Extract the [X, Y] coordinate from the center of the cell holding the provided text.  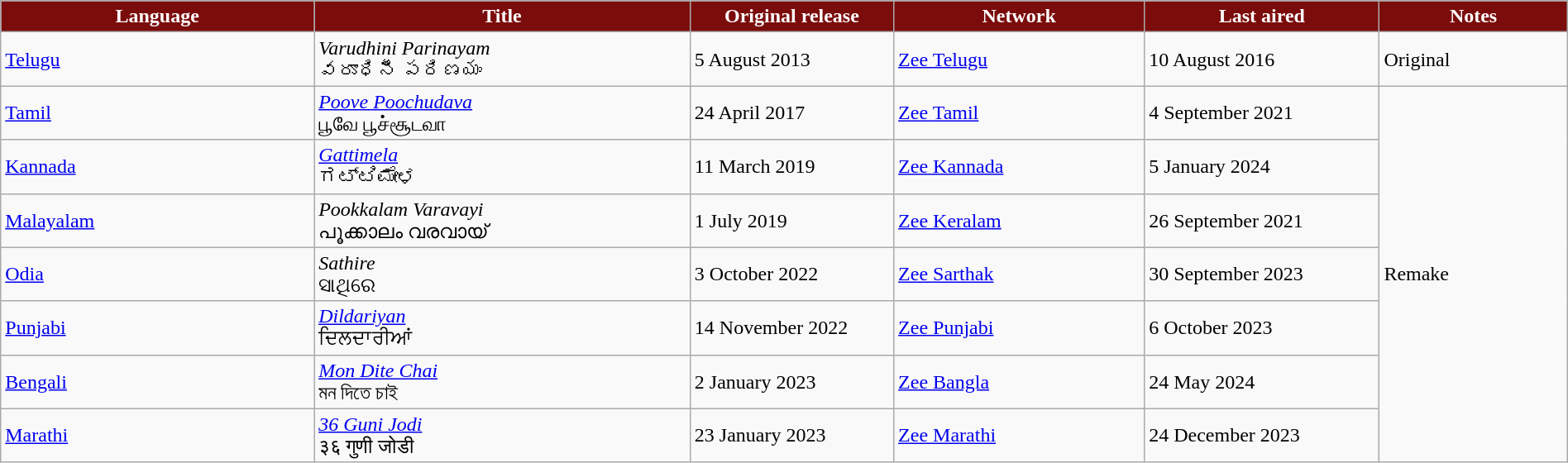
Tamil [157, 112]
Zee Keralam [1019, 220]
Original [1474, 60]
Poove Poochudavaபூவே பூச்சூடவா [503, 112]
26 September 2021 [1262, 220]
Remake [1474, 274]
Zee Bangla [1019, 382]
5 August 2013 [791, 60]
Marathi [157, 435]
11 March 2019 [791, 167]
Punjabi [157, 327]
Odia [157, 274]
Original release [791, 17]
Language [157, 17]
Title [503, 17]
3 October 2022 [791, 274]
Zee Punjabi [1019, 327]
Malayalam [157, 220]
24 May 2024 [1262, 382]
24 December 2023 [1262, 435]
Zee Marathi [1019, 435]
1 July 2019 [791, 220]
Kannada [157, 167]
36 Guni Jodi३६ गुणी जोडी [503, 435]
Telugu [157, 60]
23 January 2023 [791, 435]
24 April 2017 [791, 112]
14 November 2022 [791, 327]
Gattimelaಗಟ್ಟಿಮೇಳ [503, 167]
30 September 2023 [1262, 274]
Dildariyanਦਿਲਦਾਰੀਆਂ [503, 327]
10 August 2016 [1262, 60]
Zee Telugu [1019, 60]
Sathireସାଥିରେ [503, 274]
Zee Sarthak [1019, 274]
Mon Dite Chaiমন দিতে চাই [503, 382]
Varudhini Parinayamవరూధినీ పరిణయం [503, 60]
Pookkalam Varavayiപൂക്കാലം വരവായ് [503, 220]
5 January 2024 [1262, 167]
Last aired [1262, 17]
Network [1019, 17]
Notes [1474, 17]
Zee Kannada [1019, 167]
2 January 2023 [791, 382]
Zee Tamil [1019, 112]
Bengali [157, 382]
6 October 2023 [1262, 327]
4 September 2021 [1262, 112]
